Scan for the cell matching the given text and deliver its [X, Y] coordinate at center. 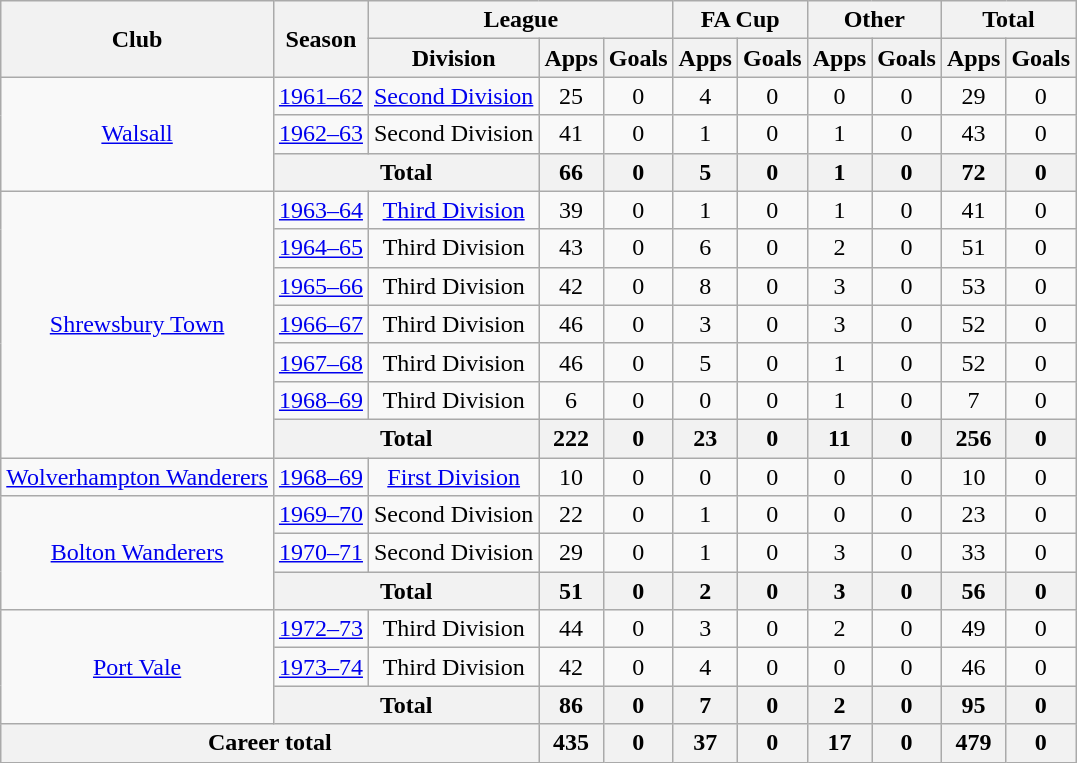
Club [138, 39]
66 [571, 172]
1969–70 [320, 515]
Bolton Wanderers [138, 553]
FA Cup [740, 20]
Career total [270, 743]
First Division [453, 477]
Walsall [138, 134]
1962–63 [320, 134]
Port Vale [138, 667]
37 [705, 743]
1964–65 [320, 248]
72 [973, 172]
22 [571, 515]
25 [571, 96]
Season [320, 39]
479 [973, 743]
86 [571, 705]
435 [571, 743]
1973–74 [320, 667]
1972–73 [320, 629]
1965–66 [320, 286]
Division [453, 58]
39 [571, 210]
11 [839, 438]
Other [874, 20]
1970–71 [320, 553]
1967–68 [320, 362]
Shrewsbury Town [138, 324]
League [520, 20]
1963–64 [320, 210]
256 [973, 438]
44 [571, 629]
49 [973, 629]
1966–67 [320, 324]
1961–62 [320, 96]
Wolverhampton Wanderers [138, 477]
53 [973, 286]
33 [973, 553]
56 [973, 591]
17 [839, 743]
8 [705, 286]
95 [973, 705]
222 [571, 438]
